Identify which cell holds the provided text, then report its [x, y] central coordinate. 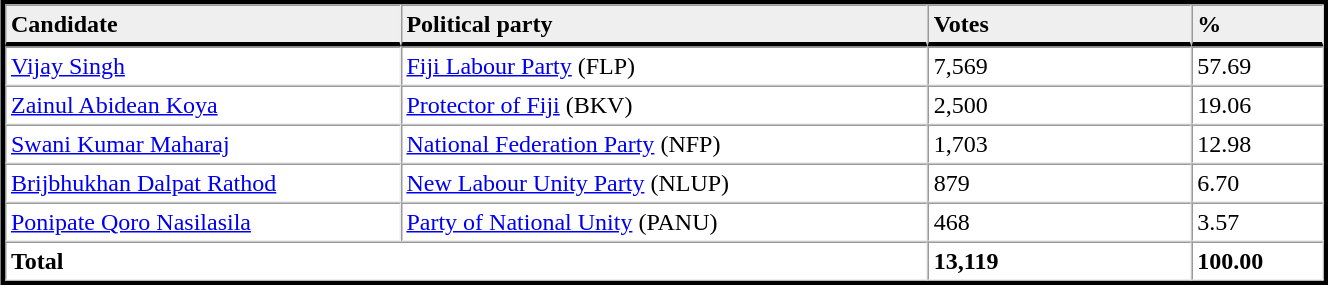
Fiji Labour Party (FLP) [664, 66]
19.06 [1257, 106]
13,119 [1060, 262]
Candidate [202, 25]
Total [466, 262]
Swani Kumar Maharaj [202, 144]
Votes [1060, 25]
Ponipate Qoro Nasilasila [202, 222]
Zainul Abidean Koya [202, 106]
7,569 [1060, 66]
100.00 [1257, 262]
12.98 [1257, 144]
% [1257, 25]
National Federation Party (NFP) [664, 144]
Party of National Unity (PANU) [664, 222]
Protector of Fiji (BKV) [664, 106]
Vijay Singh [202, 66]
468 [1060, 222]
2,500 [1060, 106]
879 [1060, 184]
Political party [664, 25]
Brijbhukhan Dalpat Rathod [202, 184]
3.57 [1257, 222]
6.70 [1257, 184]
New Labour Unity Party (NLUP) [664, 184]
57.69 [1257, 66]
1,703 [1060, 144]
